Return the [x, y] coordinate for the center point of the cell that contains the specified text.  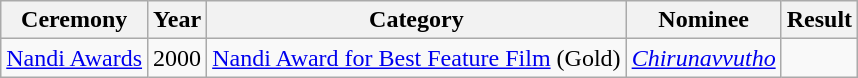
Result [819, 20]
Ceremony [74, 20]
Chirunavvutho [704, 58]
2000 [178, 58]
Nandi Awards [74, 58]
Nominee [704, 20]
Nandi Award for Best Feature Film (Gold) [416, 58]
Category [416, 20]
Year [178, 20]
